Search for the cell housing the specified text and yield its (X, Y) center coordinate. 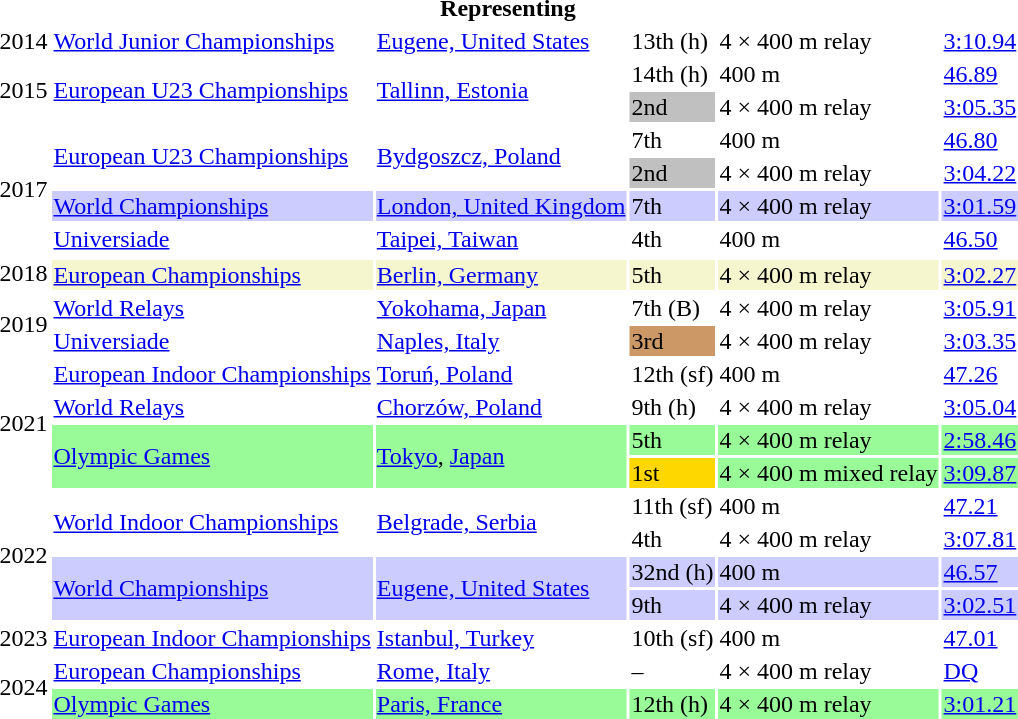
Berlin, Germany (501, 275)
Naples, Italy (501, 341)
3:02.51 (980, 605)
Bydgoszcz, Poland (501, 156)
46.89 (980, 74)
3:05.91 (980, 308)
Tokyo, Japan (501, 456)
3:05.04 (980, 407)
Istanbul, Turkey (501, 638)
Rome, Italy (501, 671)
11th (sf) (672, 506)
Belgrade, Serbia (501, 522)
14th (h) (672, 74)
DQ (980, 671)
9th (672, 605)
1st (672, 473)
46.50 (980, 239)
46.57 (980, 572)
10th (sf) (672, 638)
3:10.94 (980, 41)
Yokohama, Japan (501, 308)
World Junior Championships (212, 41)
World Indoor Championships (212, 522)
47.26 (980, 374)
Chorzów, Poland (501, 407)
13th (h) (672, 41)
3:05.35 (980, 107)
Toruń, Poland (501, 374)
46.80 (980, 140)
3:02.27 (980, 275)
3:03.35 (980, 341)
3:07.81 (980, 539)
Taipei, Taiwan (501, 239)
3rd (672, 341)
7th (B) (672, 308)
47.01 (980, 638)
3:01.21 (980, 704)
12th (h) (672, 704)
Paris, France (501, 704)
Tallinn, Estonia (501, 90)
32nd (h) (672, 572)
3:04.22 (980, 173)
4 × 400 m mixed relay (828, 473)
2:58.46 (980, 440)
3:01.59 (980, 206)
– (672, 671)
3:09.87 (980, 473)
47.21 (980, 506)
12th (sf) (672, 374)
London, United Kingdom (501, 206)
9th (h) (672, 407)
